Return (x, y) of the center of cell containing provided text 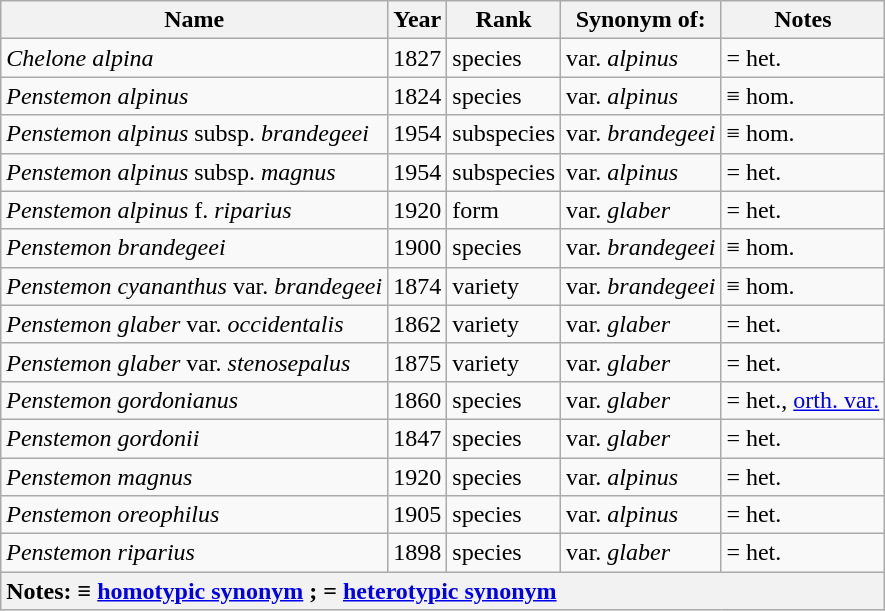
Penstemon oreophilus (194, 515)
Year (418, 20)
Penstemon glaber var. stenosepalus (194, 362)
Penstemon magnus (194, 477)
Chelone alpina (194, 58)
Penstemon brandegeei (194, 248)
1860 (418, 400)
Penstemon alpinus subsp. magnus (194, 172)
Rank (504, 20)
Notes: ≡ homotypic synonym ; = heterotypic synonym (443, 591)
Penstemon riparius (194, 553)
Penstemon alpinus (194, 96)
Notes (803, 20)
1905 (418, 515)
Penstemon alpinus f. riparius (194, 210)
Penstemon glaber var. occidentalis (194, 324)
Name (194, 20)
Penstemon cyananthus var. brandegeei (194, 286)
Penstemon gordonii (194, 438)
1875 (418, 362)
form (504, 210)
1898 (418, 553)
1874 (418, 286)
Synonym of: (641, 20)
= het., orth. var. (803, 400)
1847 (418, 438)
1824 (418, 96)
1900 (418, 248)
1827 (418, 58)
Penstemon gordonianus (194, 400)
1862 (418, 324)
Penstemon alpinus subsp. brandegeei (194, 134)
